Search for the cell housing the specified text and yield its [X, Y] center coordinate. 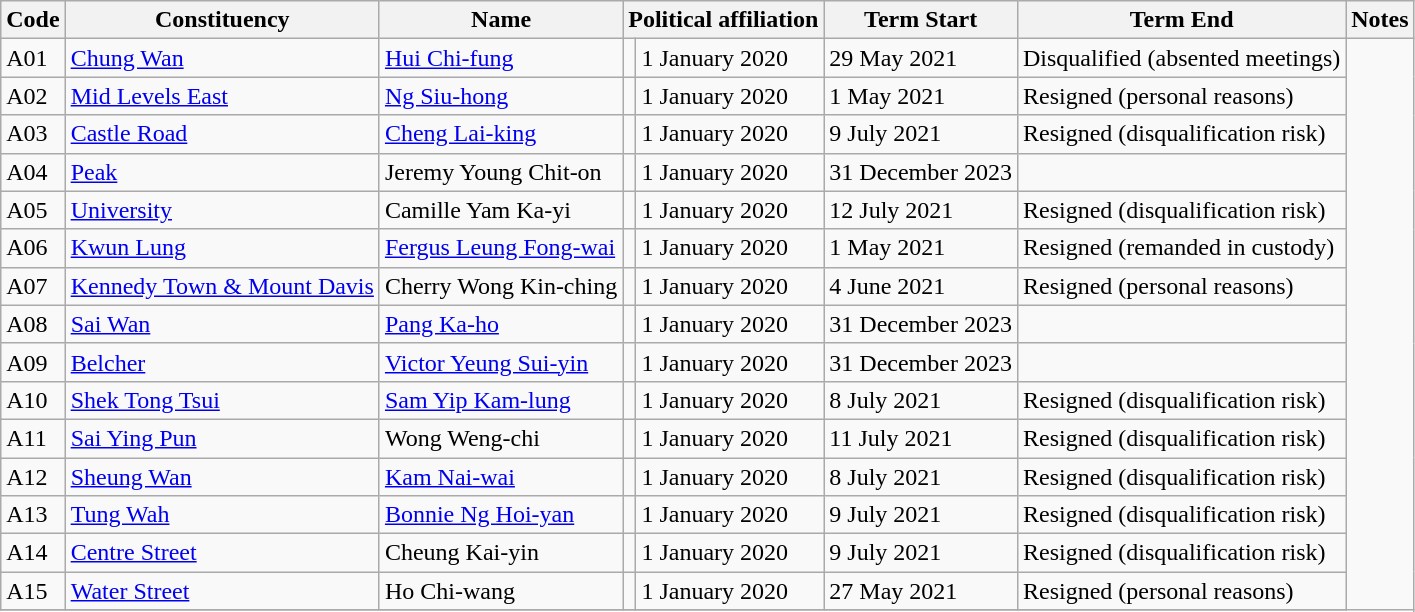
A01 [33, 58]
Kennedy Town & Mount Davis [222, 286]
A10 [33, 400]
A08 [33, 324]
Ng Siu-hong [500, 96]
A02 [33, 96]
Term Start [921, 20]
Belcher [222, 362]
Jeremy Young Chit-on [500, 172]
A15 [33, 591]
Camille Yam Ka-yi [500, 210]
Code [33, 20]
Sheung Wan [222, 477]
Fergus Leung Fong-wai [500, 248]
Ho Chi-wang [500, 591]
A11 [33, 438]
Cherry Wong Kin-ching [500, 286]
11 July 2021 [921, 438]
Shek Tong Tsui [222, 400]
Name [500, 20]
29 May 2021 [921, 58]
Kwun Lung [222, 248]
University [222, 210]
Notes [1380, 20]
A12 [33, 477]
Sai Wan [222, 324]
A14 [33, 553]
Disqualified (absented meetings) [1181, 58]
Tung Wah [222, 515]
Water Street [222, 591]
Peak [222, 172]
Wong Weng-chi [500, 438]
A07 [33, 286]
Pang Ka-ho [500, 324]
A03 [33, 134]
Political affiliation [724, 20]
12 July 2021 [921, 210]
Term End [1181, 20]
A05 [33, 210]
A06 [33, 248]
Centre Street [222, 553]
Resigned (remanded in custody) [1181, 248]
Bonnie Ng Hoi-yan [500, 515]
27 May 2021 [921, 591]
Sam Yip Kam-lung [500, 400]
Chung Wan [222, 58]
Kam Nai-wai [500, 477]
Cheung Kai-yin [500, 553]
Castle Road [222, 134]
Constituency [222, 20]
Cheng Lai-king [500, 134]
Hui Chi-fung [500, 58]
Mid Levels East [222, 96]
A09 [33, 362]
Victor Yeung Sui-yin [500, 362]
A13 [33, 515]
4 June 2021 [921, 286]
A04 [33, 172]
Sai Ying Pun [222, 438]
